Pinpoint the cell where the given text exists, returning its (x, y) midpoint coordinate. 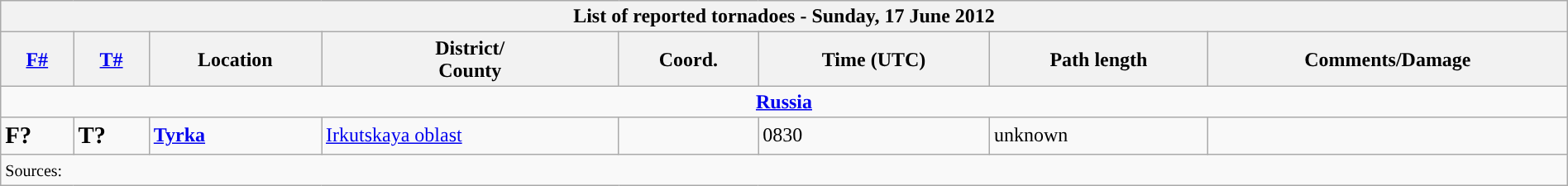
District/County (470, 60)
Irkutskaya oblast (470, 136)
Location (235, 60)
Comments/Damage (1388, 60)
F# (37, 60)
F? (37, 136)
T? (111, 136)
Russia (784, 102)
T# (111, 60)
Path length (1098, 60)
unknown (1098, 136)
Coord. (688, 60)
Sources: (784, 169)
Tyrka (235, 136)
0830 (874, 136)
Time (UTC) (874, 60)
List of reported tornadoes - Sunday, 17 June 2012 (784, 17)
